Scan for the cell matching the given text and deliver its (X, Y) coordinate at center. 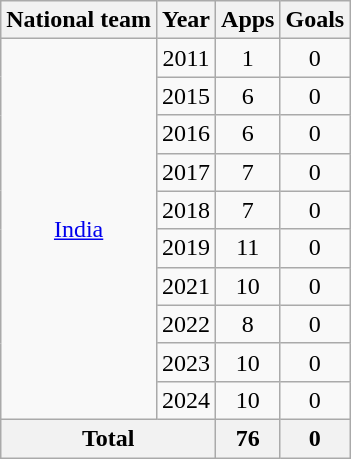
2022 (186, 324)
Year (186, 20)
Goals (315, 20)
2023 (186, 362)
1 (248, 58)
8 (248, 324)
2021 (186, 286)
2024 (186, 400)
2017 (186, 172)
India (79, 230)
2015 (186, 96)
2019 (186, 248)
Apps (248, 20)
Total (108, 438)
11 (248, 248)
2016 (186, 134)
National team (79, 20)
2018 (186, 210)
2011 (186, 58)
76 (248, 438)
